For the text-containing cell, return its midpoint in (X, Y) coordinate format. 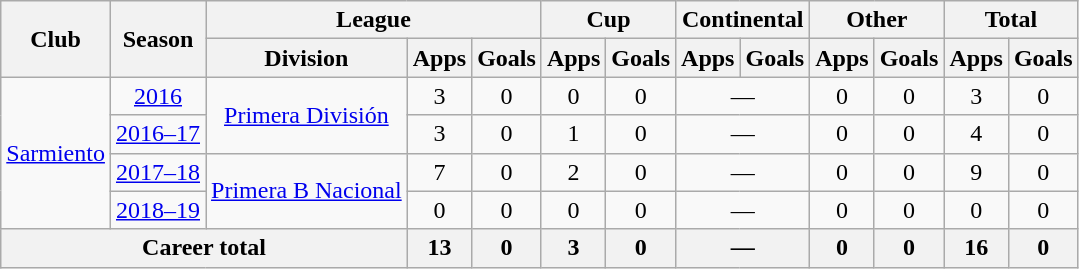
Career total (204, 248)
Club (56, 39)
1 (573, 134)
2016 (158, 96)
Division (307, 58)
2018–19 (158, 210)
Primera B Nacional (307, 191)
Total (1011, 20)
Continental (743, 20)
2 (573, 172)
9 (976, 172)
2016–17 (158, 134)
Other (877, 20)
Season (158, 39)
Cup (608, 20)
7 (439, 172)
16 (976, 248)
Primera División (307, 115)
2017–18 (158, 172)
League (374, 20)
4 (976, 134)
Sarmiento (56, 153)
13 (439, 248)
